Capture the cell that displays the provided text and extract its [X, Y] central coordinate. 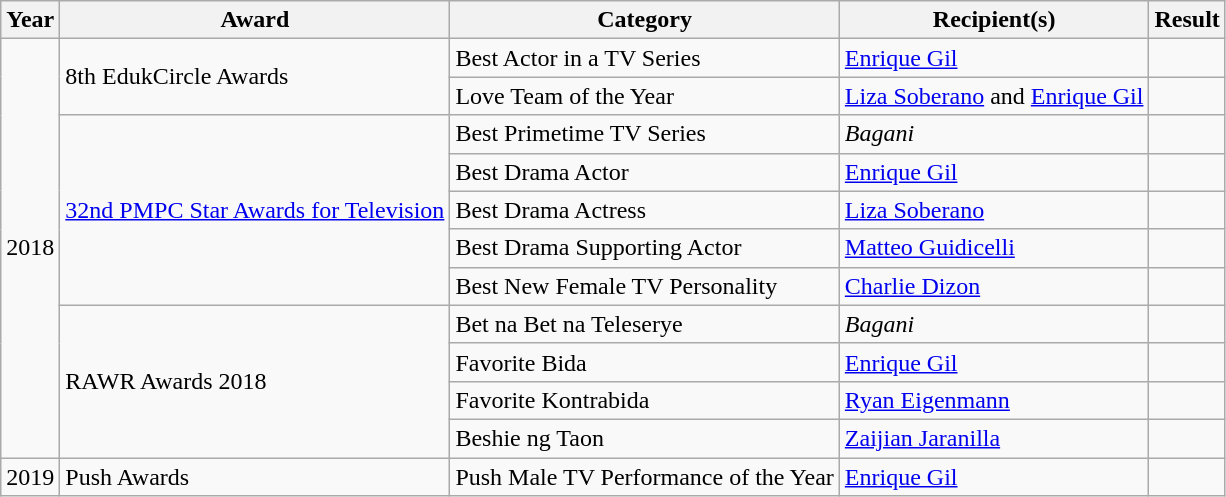
Best Primetime TV Series [644, 134]
Zaijian Jaranilla [994, 438]
Favorite Kontrabida [644, 400]
Best Drama Actor [644, 172]
Best Drama Supporting Actor [644, 248]
Category [644, 20]
32nd PMPC Star Awards for Television [255, 210]
Year [30, 20]
Push Male TV Performance of the Year [644, 477]
Award [255, 20]
Best New Female TV Personality [644, 286]
Recipient(s) [994, 20]
Love Team of the Year [644, 96]
Push Awards [255, 477]
Beshie ng Taon [644, 438]
Liza Soberano and Enrique Gil [994, 96]
Best Actor in a TV Series [644, 58]
Best Drama Actress [644, 210]
Result [1187, 20]
Ryan Eigenmann [994, 400]
Favorite Bida [644, 362]
2018 [30, 248]
RAWR Awards 2018 [255, 381]
Bet na Bet na Teleserye [644, 324]
Charlie Dizon [994, 286]
8th EdukCircle Awards [255, 77]
Liza Soberano [994, 210]
2019 [30, 477]
Matteo Guidicelli [994, 248]
